Pinpoint the cell where the given text exists, returning its [X, Y] midpoint coordinate. 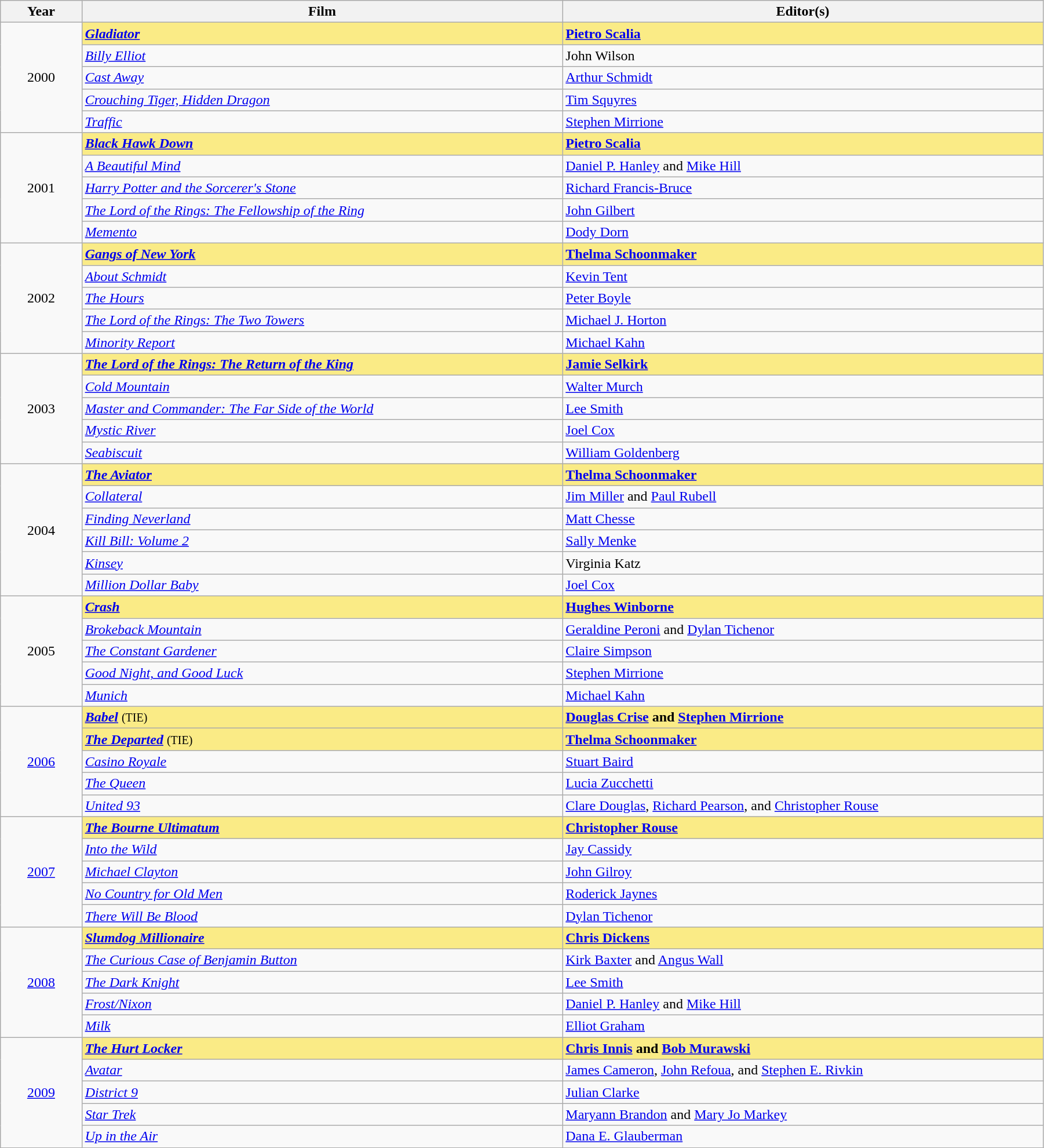
Frost/Nixon [322, 1004]
Avatar [322, 1070]
Cold Mountain [322, 387]
Matt Chesse [803, 519]
Arthur Schmidt [803, 78]
Master and Commander: The Far Side of the World [322, 409]
District 9 [322, 1092]
Kirk Baxter and Angus Wall [803, 960]
Elliot Graham [803, 1026]
Star Trek [322, 1114]
Film [322, 12]
2005 [41, 651]
The Dark Knight [322, 982]
Dana E. Glauberman [803, 1136]
United 93 [322, 806]
2003 [41, 409]
Dylan Tichenor [803, 916]
The Lord of the Rings: The Fellowship of the Ring [322, 210]
Traffic [322, 122]
Minority Report [322, 342]
Jay Cassidy [803, 850]
Walter Murch [803, 387]
Maryann Brandon and Mary Jo Markey [803, 1114]
Christopher Rouse [803, 828]
Hughes Winborne [803, 607]
John Wilson [803, 56]
Harry Potter and the Sorcerer's Stone [322, 188]
The Queen [322, 783]
2000 [41, 78]
Mystic River [322, 431]
Seabiscuit [322, 453]
Stuart Baird [803, 761]
Crash [322, 607]
2007 [41, 872]
The Curious Case of Benjamin Button [322, 960]
Kill Bill: Volume 2 [322, 541]
2004 [41, 530]
Gladiator [322, 34]
There Will Be Blood [322, 916]
Virginia Katz [803, 563]
Cast Away [322, 78]
A Beautiful Mind [322, 166]
Tim Squyres [803, 100]
Babel (TIE) [322, 717]
The Hours [322, 298]
2008 [41, 982]
Crouching Tiger, Hidden Dragon [322, 100]
Kinsey [322, 563]
About Schmidt [322, 276]
Clare Douglas, Richard Pearson, and Christopher Rouse [803, 806]
Finding Neverland [322, 519]
Milk [322, 1026]
John Gilbert [803, 210]
2002 [41, 298]
Up in the Air [322, 1136]
Good Night, and Good Luck [322, 673]
Michael Clayton [322, 872]
Kevin Tent [803, 276]
Jamie Selkirk [803, 365]
The Lord of the Rings: The Two Towers [322, 320]
Memento [322, 232]
Chris Innis and Bob Murawski [803, 1048]
Casino Royale [322, 761]
Lucia Zucchetti [803, 783]
Slumdog Millionaire [322, 938]
Gangs of New York [322, 254]
The Constant Gardener [322, 651]
2001 [41, 188]
Year [41, 12]
Million Dollar Baby [322, 585]
The Departed (TIE) [322, 739]
2009 [41, 1092]
Chris Dickens [803, 938]
The Hurt Locker [322, 1048]
Claire Simpson [803, 651]
Roderick Jaynes [803, 894]
Richard Francis-Bruce [803, 188]
Peter Boyle [803, 298]
Douglas Crise and Stephen Mirrione [803, 717]
James Cameron, John Refoua, and Stephen E. Rivkin [803, 1070]
William Goldenberg [803, 453]
Jim Miller and Paul Rubell [803, 497]
Dody Dorn [803, 232]
The Aviator [322, 475]
Black Hawk Down [322, 144]
Munich [322, 695]
Editor(s) [803, 12]
Into the Wild [322, 850]
Julian Clarke [803, 1092]
2006 [41, 761]
Brokeback Mountain [322, 629]
No Country for Old Men [322, 894]
The Bourne Ultimatum [322, 828]
Billy Elliot [322, 56]
Michael J. Horton [803, 320]
The Lord of the Rings: The Return of the King [322, 365]
Sally Menke [803, 541]
John Gilroy [803, 872]
Collateral [322, 497]
Geraldine Peroni and Dylan Tichenor [803, 629]
